Detect which cell encompasses the target text, then output its [X, Y] center coordinate. 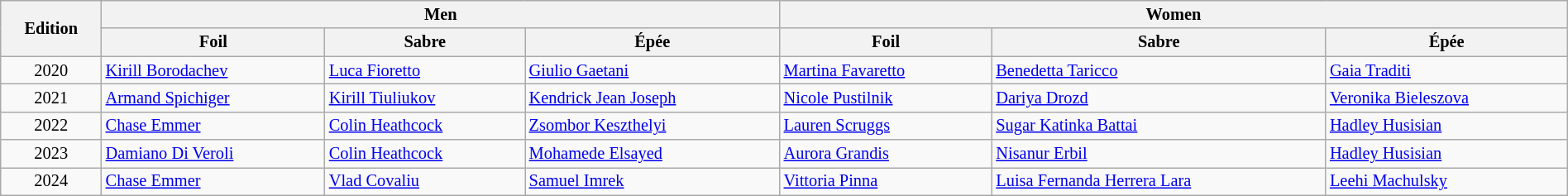
Dariya Drozd [1159, 98]
Kirill Borodachev [213, 70]
Zsombor Keszthelyi [653, 126]
2023 [51, 154]
Damiano Di Veroli [213, 154]
Vlad Covaliu [425, 181]
Aurora Grandis [887, 154]
Luisa Fernanda Herrera Lara [1159, 181]
2020 [51, 70]
Vittoria Pinna [887, 181]
2022 [51, 126]
Luca Fioretto [425, 70]
Men [441, 14]
Lauren Scruggs [887, 126]
Benedetta Taricco [1159, 70]
2024 [51, 181]
Veronika Bieleszova [1446, 98]
Gaia Traditi [1446, 70]
Kendrick Jean Joseph [653, 98]
Martina Favaretto [887, 70]
Samuel Imrek [653, 181]
Kirill Tiuliukov [425, 98]
Sugar Katinka Battai [1159, 126]
2021 [51, 98]
Armand Spichiger [213, 98]
Nicole Pustilnik [887, 98]
Nisanur Erbil [1159, 154]
Women [1174, 14]
Edition [51, 28]
Mohamede Elsayed [653, 154]
Giulio Gaetani [653, 70]
Leehi Machulsky [1446, 181]
